Find where the given text appears and provide that cell's center as (x, y) coordinate. 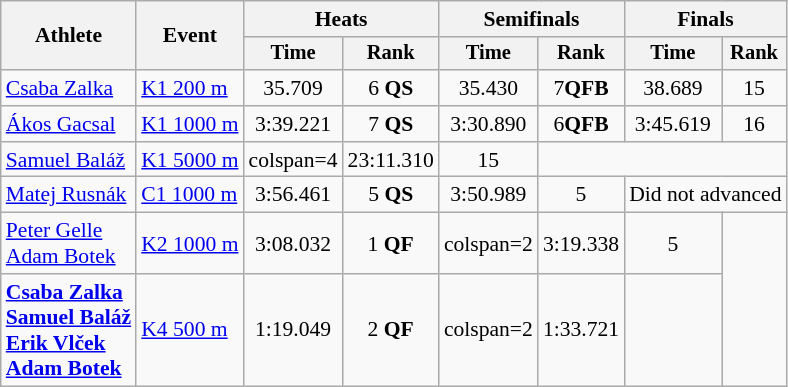
23:11.310 (391, 160)
Finals (705, 19)
3:50.989 (488, 195)
3:39.221 (292, 124)
1:33.721 (581, 330)
2 QF (391, 330)
38.689 (672, 88)
Did not advanced (705, 195)
Csaba Zalka (68, 88)
3:30.890 (488, 124)
C1 1000 m (190, 195)
3:19.338 (581, 244)
6 QS (391, 88)
Ákos Gacsal (68, 124)
35.430 (488, 88)
K1 5000 m (190, 160)
Event (190, 36)
Heats (340, 19)
7QFB (581, 88)
Athlete (68, 36)
Semifinals (532, 19)
3:56.461 (292, 195)
3:08.032 (292, 244)
5 QS (391, 195)
K2 1000 m (190, 244)
7 QS (391, 124)
3:45.619 (672, 124)
K1 1000 m (190, 124)
6QFB (581, 124)
K1 200 m (190, 88)
Peter GelleAdam Botek (68, 244)
16 (754, 124)
Matej Rusnák (68, 195)
Csaba ZalkaSamuel BalážErik VlčekAdam Botek (68, 330)
1:19.049 (292, 330)
1 QF (391, 244)
35.709 (292, 88)
colspan=4 (292, 160)
K4 500 m (190, 330)
Samuel Baláž (68, 160)
